Return (x, y) of the center of cell containing provided text 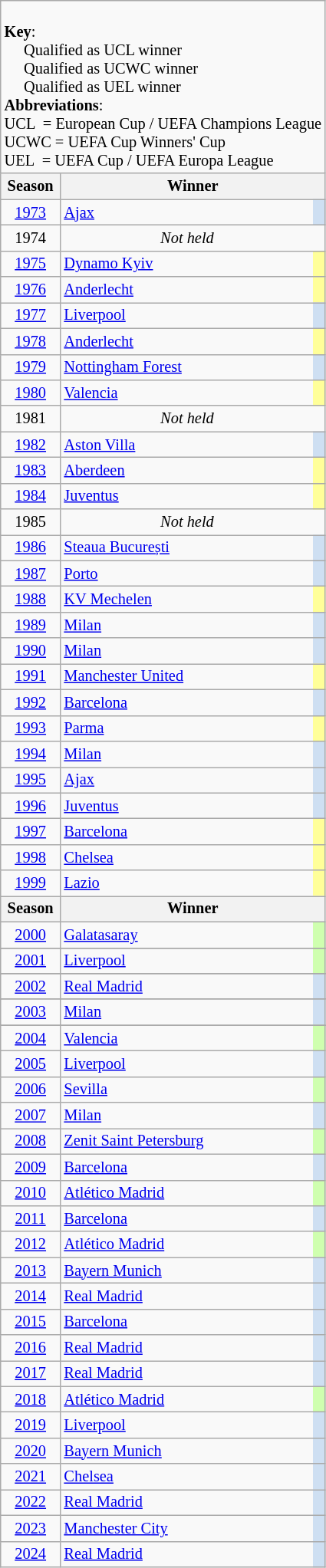
Nottingham Forest (187, 367)
2023 (31, 1529)
2016 (31, 1348)
Manchester City (187, 1529)
1983 (31, 471)
1997 (31, 832)
2014 (31, 1297)
1979 (31, 367)
1982 (31, 445)
1985 (31, 522)
2022 (31, 1503)
Manchester United (187, 677)
2012 (31, 1244)
2013 (31, 1271)
2009 (31, 1167)
2007 (31, 1116)
1996 (31, 806)
Steaua București (187, 548)
Parma (187, 728)
2024 (31, 1554)
2004 (31, 1038)
1988 (31, 600)
1991 (31, 677)
1992 (31, 703)
Porto (187, 574)
2017 (31, 1374)
1973 (31, 212)
1999 (31, 883)
2006 (31, 1090)
2010 (31, 1193)
Lazio (187, 883)
2008 (31, 1142)
2005 (31, 1064)
1989 (31, 626)
1975 (31, 264)
1993 (31, 728)
2002 (31, 987)
Dynamo Kyiv (187, 264)
1974 (31, 238)
1976 (31, 290)
Galatasaray (187, 935)
2020 (31, 1451)
1977 (31, 316)
Zenit Saint Petersburg (187, 1142)
1984 (31, 496)
2015 (31, 1322)
1987 (31, 574)
1994 (31, 754)
2000 (31, 935)
1990 (31, 651)
Sevilla (187, 1090)
KV Mechelen (187, 600)
2019 (31, 1425)
1986 (31, 548)
1981 (31, 419)
1998 (31, 857)
1995 (31, 780)
2018 (31, 1399)
Aston Villa (187, 445)
2001 (31, 961)
1978 (31, 341)
2003 (31, 1012)
1980 (31, 393)
2011 (31, 1219)
Aberdeen (187, 471)
2021 (31, 1477)
